For the text-containing cell, return its midpoint in [X, Y] coordinate format. 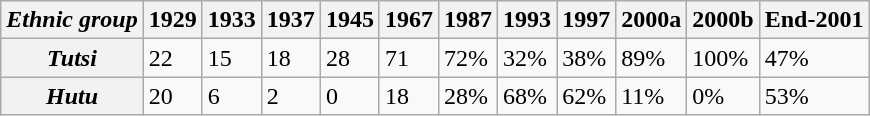
2 [290, 96]
68% [528, 96]
22 [172, 58]
47% [814, 58]
1993 [528, 20]
End-2001 [814, 20]
1997 [586, 20]
100% [723, 58]
1967 [408, 20]
1987 [468, 20]
28 [350, 58]
38% [586, 58]
71 [408, 58]
2000a [652, 20]
72% [468, 58]
32% [528, 58]
1929 [172, 20]
2000b [723, 20]
15 [232, 58]
6 [232, 96]
28% [468, 96]
62% [586, 96]
1937 [290, 20]
0% [723, 96]
20 [172, 96]
0 [350, 96]
1945 [350, 20]
89% [652, 58]
11% [652, 96]
53% [814, 96]
Hutu [72, 96]
Tutsi [72, 58]
1933 [232, 20]
Ethnic group [72, 20]
